For the text-containing cell, return its midpoint in [x, y] coordinate format. 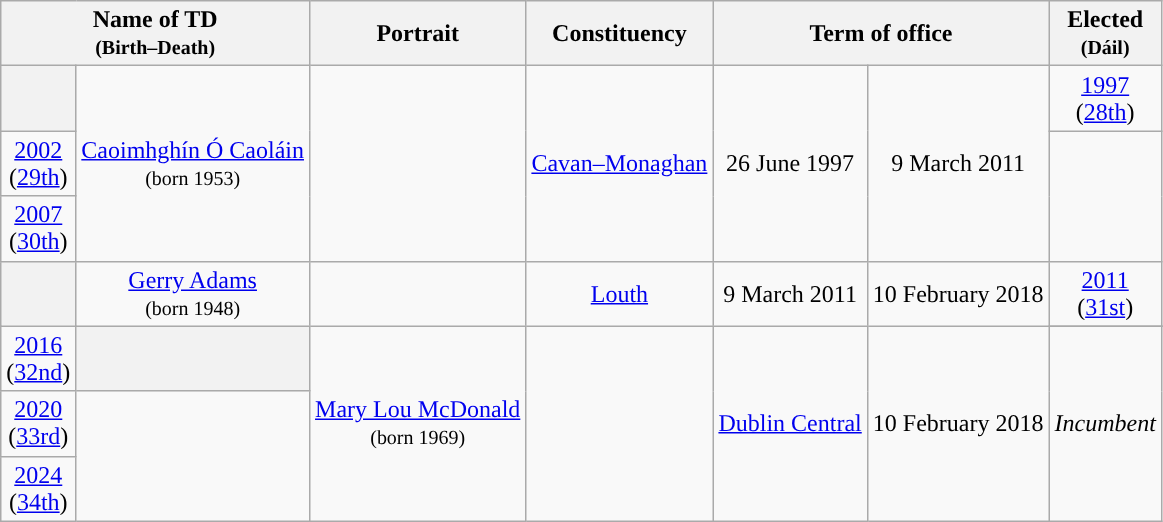
2007(30th) [38, 228]
Caoimhghín Ó Caoláin(born 1953) [193, 164]
2011(31st) [1105, 294]
Mary Lou McDonald(born 1969) [418, 424]
Elected(Dáil) [1105, 34]
2020(33rd) [38, 424]
2024(34th) [38, 488]
Dublin Central [790, 424]
Cavan–Monaghan [620, 164]
Gerry Adams(born 1948) [193, 294]
1997(28th) [1105, 98]
Portrait [418, 34]
Name of TD(Birth–Death) [156, 34]
2002(29th) [38, 164]
26 June 1997 [790, 164]
2016(32nd) [38, 358]
Louth [620, 294]
Term of office [881, 34]
Incumbent [1105, 424]
Constituency [620, 34]
